Determine the (X, Y) coordinate at the center of the cell enclosing the given text.  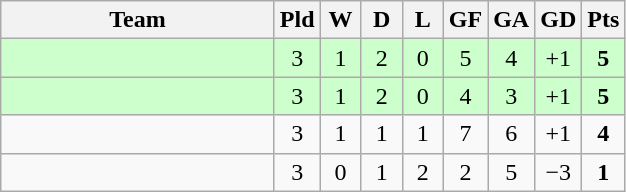
D (382, 20)
GD (558, 20)
L (422, 20)
7 (465, 134)
W (340, 20)
Pts (604, 20)
GF (465, 20)
−3 (558, 172)
GA (512, 20)
6 (512, 134)
Pld (297, 20)
Team (138, 20)
